From the cell containing the given text, extract its center point as (X, Y) coordinate. 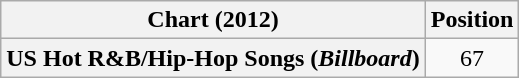
Position (472, 20)
67 (472, 58)
US Hot R&B/Hip-Hop Songs (Billboard) (213, 58)
Chart (2012) (213, 20)
